Return (x, y) of the center of cell containing provided text 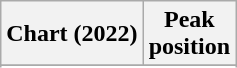
Chart (2022) (72, 34)
Peakposition (189, 34)
